Find where the given text appears and provide that cell's center as (x, y) coordinate. 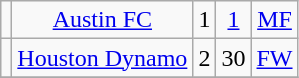
MF (274, 20)
30 (234, 58)
Austin FC (102, 20)
2 (204, 58)
FW (274, 58)
Houston Dynamo (102, 58)
